Provide the [x, y] coordinate of the cell's center where the given text is located.  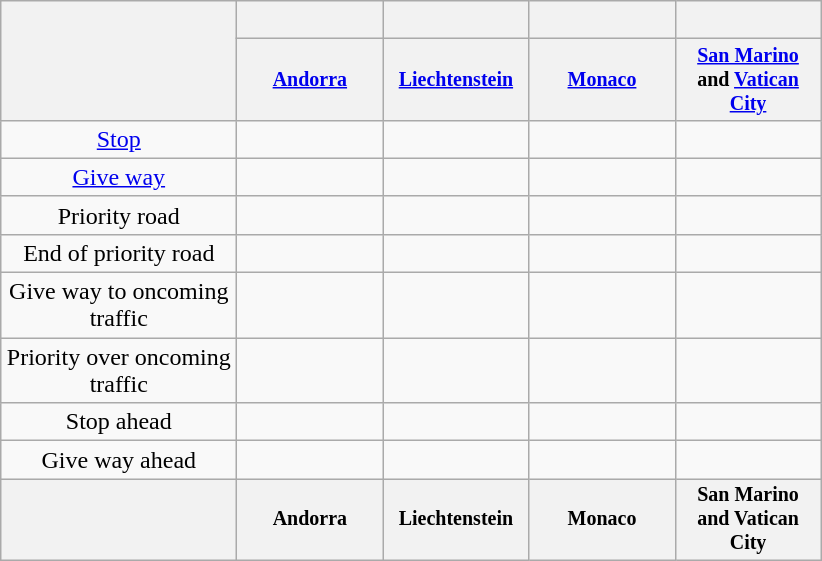
Give way to oncoming traffic [119, 306]
Priority road [119, 215]
End of priority road [119, 253]
Stop [119, 139]
Give way ahead [119, 460]
Stop ahead [119, 422]
Priority over oncoming traffic [119, 370]
Give way [119, 177]
